Determine the [X, Y] coordinate at the center of the cell enclosing the given text.  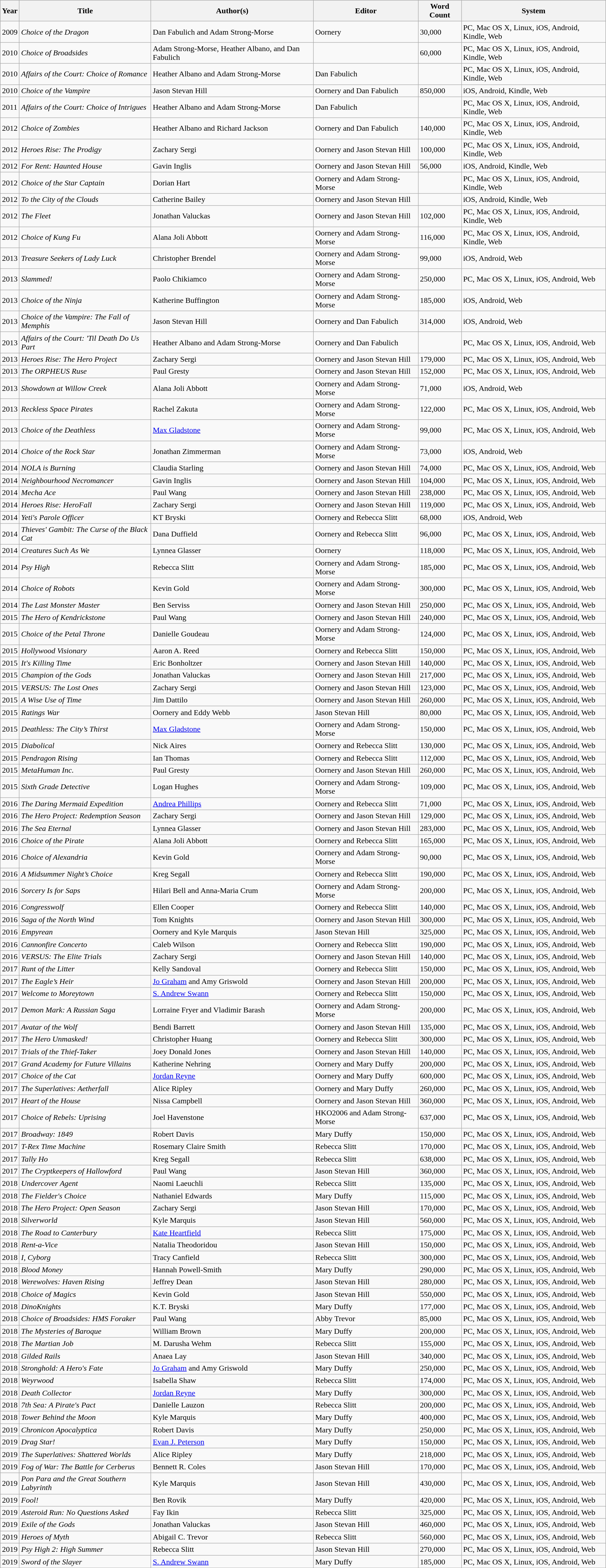
400,000 [440, 1418]
The Superlatives: Shattered Worlds [85, 1454]
Choice of Magics [85, 1294]
Heather Albano and Richard Jackson [232, 128]
Pon Para and the Great Southern Labyrinth [85, 1483]
Oornery and Kyle Marquis [232, 932]
Werewolves: Haven Rising [85, 1282]
Nathaniel Edwards [232, 1196]
2009 [10, 32]
Stronghold: A Hero's Fate [85, 1368]
Empyrean [85, 932]
MetaHuman Inc. [85, 770]
A Wise Use of Time [85, 700]
90,000 [440, 857]
238,000 [440, 492]
Caleb Wilson [232, 944]
Yeti's Parole Officer [85, 517]
Reckless Space Pirates [85, 409]
Weyrwood [85, 1380]
Ben Serviss [232, 605]
Choice of the Star Captain [85, 182]
Runt of the Litter [85, 969]
Chronicon Apocalyptica [85, 1430]
Abigail C. Trevor [232, 1537]
Demon Mark: A Russian Saga [85, 1010]
Danielle Lauzon [232, 1405]
The Fleet [85, 216]
270,000 [440, 1549]
Nissa Campbell [232, 1101]
Hilari Bell and Anna-Maria Crum [232, 890]
The Superlatives: Aetherfall [85, 1088]
Aaron A. Reed [232, 651]
Pendragon Rising [85, 758]
I, Cyborg [85, 1257]
102,000 [440, 216]
Neighbourhood Necromancer [85, 480]
Bennett R. Coles [232, 1467]
Year [10, 11]
Abby Trevor [366, 1319]
Cannonfire Concerto [85, 944]
The Daring Mermaid Expedition [85, 804]
The Hero Project: Open Season [85, 1208]
68,000 [440, 517]
290,000 [440, 1270]
60,000 [440, 53]
73,000 [440, 451]
The Sea Eternal [85, 828]
2011 [10, 107]
Sword of the Slayer [85, 1562]
System [533, 11]
Title [85, 11]
Fog of War: The Battle for Cerberus [85, 1467]
218,000 [440, 1454]
The Mysteries of Baroque [85, 1331]
It's Killing Time [85, 663]
Heroes of Myth [85, 1537]
The Hero Project: Redemption Season [85, 816]
Broadway: 1849 [85, 1134]
Eric Bonholtzer [232, 663]
430,000 [440, 1483]
104,000 [440, 480]
The Cryptkeepers of Hallowford [85, 1171]
115,000 [440, 1196]
Choice of the Petal Throne [85, 634]
Bendi Barrett [232, 1027]
638,000 [440, 1159]
Choice of the Dragon [85, 32]
Ian Thomas [232, 758]
Tracy Canfield [232, 1257]
The Last Monster Master [85, 605]
Death Collector [85, 1393]
Welcome to Moreytown [85, 994]
Heroes Rise: HeroFall [85, 505]
A Midsummer Night’s Choice [85, 874]
Ben Rovik [232, 1500]
Psy High [85, 568]
Drag Star! [85, 1442]
Saga of the North Wind [85, 920]
Author(s) [232, 11]
Isabella Shaw [232, 1380]
The Hero Unmasked! [85, 1039]
116,000 [440, 237]
550,000 [440, 1294]
283,000 [440, 828]
Sorcery Is for Saps [85, 890]
Naomi Laeuchli [232, 1183]
Congresswolf [85, 907]
Heart of the House [85, 1101]
165,000 [440, 841]
Affairs of the Court: Choice of Intrigues [85, 107]
Heroes Rise: The Hero Project [85, 359]
80,000 [440, 712]
217,000 [440, 675]
Treasure Seekers of Lady Luck [85, 258]
Slammed! [85, 280]
Tower Behind the Moon [85, 1418]
Rosemary Claire Smith [232, 1146]
Claudia Starling [232, 468]
Joey Donald Jones [232, 1052]
Choice of the Ninja [85, 300]
Oornery and Eddy Webb [232, 712]
118,000 [440, 551]
Choice of Broadsides: HMS Foraker [85, 1319]
Hollywood Visionary [85, 651]
30,000 [440, 32]
Jonathan Zimmerman [232, 451]
Exile of the Gods [85, 1525]
177,000 [440, 1307]
175,000 [440, 1233]
VERSUS: The Elite Trials [85, 956]
Joel Havenstone [232, 1118]
M. Darusha Wehm [232, 1343]
Choice of the Cat [85, 1076]
Adam Strong-Morse, Heather Albano, and Dan Fabulich [232, 53]
Evan J. Peterson [232, 1442]
Choice of Robots [85, 588]
Choice of Alexandria [85, 857]
340,000 [440, 1356]
100,000 [440, 149]
152,000 [440, 371]
96,000 [440, 534]
Choice of Kung Fu [85, 237]
Dorian Hart [232, 182]
123,000 [440, 688]
Katherine Buffington [232, 300]
The Fielder's Choice [85, 1196]
Diabolical [85, 745]
Gilded Rails [85, 1356]
The Eagle’s Heir [85, 981]
NOLA is Burning [85, 468]
Choice of the Vampire: The Fall of Memphis [85, 322]
124,000 [440, 634]
Word Count [440, 11]
56,000 [440, 166]
Danielle Goudeau [232, 634]
240,000 [440, 617]
Creatures Such As We [85, 551]
129,000 [440, 816]
155,000 [440, 1343]
7th Sea: A Pirate's Pact [85, 1405]
Thieves' Gambit: The Curse of the Black Cat [85, 534]
Blood Money [85, 1270]
Ratings War [85, 712]
Choice of Rebels: Uprising [85, 1118]
Dan Fabulich and Adam Strong-Morse [232, 32]
Kelly Sandoval [232, 969]
Anaea Lay [232, 1356]
For Rent: Haunted House [85, 166]
Rachel Zakuta [232, 409]
Grand Academy for Future Villains [85, 1064]
Nick Aires [232, 745]
Choice of Broadsides [85, 53]
Jim Dattilo [232, 700]
The ORPHEUS Ruse [85, 371]
Choice of the Pirate [85, 841]
Silverworld [85, 1220]
Lorraine Fryer and Vladimir Barash [232, 1010]
VERSUS: The Lost Ones [85, 688]
460,000 [440, 1525]
To the City of the Clouds [85, 199]
637,000 [440, 1118]
Choice of the Vampire [85, 91]
314,000 [440, 322]
112,000 [440, 758]
Jeffrey Dean [232, 1282]
85,000 [440, 1319]
Choice of the Rock Star [85, 451]
Tally Ho [85, 1159]
Undercover Agent [85, 1183]
Katherine Nehring [232, 1064]
Kate Heartfield [232, 1233]
Natalia Theodoridou [232, 1245]
William Brown [232, 1331]
Deathless: The City’s Thirst [85, 729]
Tom Knights [232, 920]
Choice of Zombies [85, 128]
Fay Ikin [232, 1512]
Hannah Powell-Smith [232, 1270]
Fool! [85, 1500]
Trials of the Thief-Taker [85, 1052]
109,000 [440, 787]
DinoKnights [85, 1307]
Christopher Huang [232, 1039]
Dana Duffield [232, 534]
K.T. Bryski [232, 1307]
The Hero of Kendrickstone [85, 617]
Paolo Chikiamco [232, 280]
850,000 [440, 91]
Sixth Grade Detective [85, 787]
420,000 [440, 1500]
Andrea Phillips [232, 804]
122,000 [440, 409]
Logan Hughes [232, 787]
174,000 [440, 1380]
Editor [366, 11]
130,000 [440, 745]
179,000 [440, 359]
Ellen Cooper [232, 907]
Mecha Ace [85, 492]
Avatar of the Wolf [85, 1027]
74,000 [440, 468]
Showdown at Willow Creek [85, 388]
HKO2006 and Adam Strong-Morse [366, 1118]
The Martian Job [85, 1343]
Choice of the Deathless [85, 430]
Affairs of the Court: 'Til Death Do Us Part [85, 342]
Psy High 2: High Summer [85, 1549]
Rent-a-Vice [85, 1245]
KT Bryski [232, 517]
Heroes Rise: The Prodigy [85, 149]
Affairs of the Court: Choice of Romance [85, 74]
Catherine Bailey [232, 199]
T-Rex Time Machine [85, 1146]
Christopher Brendel [232, 258]
119,000 [440, 505]
Asteroid Run: No Questions Asked [85, 1512]
Champion of the Gods [85, 675]
600,000 [440, 1076]
280,000 [440, 1282]
The Road to Canterbury [85, 1233]
